Pinpoint the cell where the given text exists, returning its (x, y) midpoint coordinate. 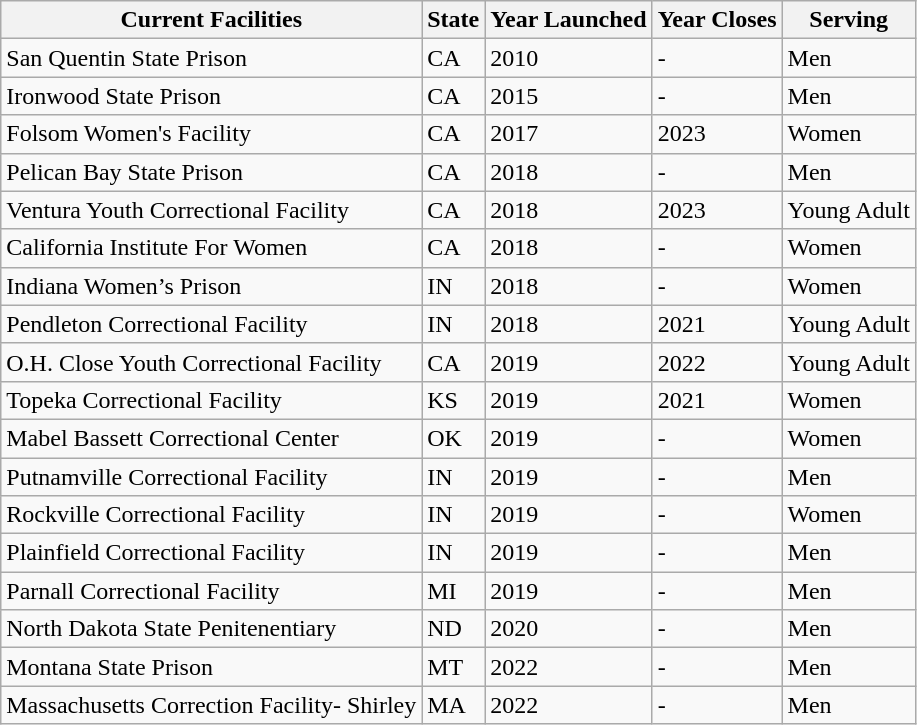
Indiana Women’s Prison (212, 286)
ND (454, 629)
MI (454, 591)
2010 (568, 58)
Pendleton Correctional Facility (212, 324)
Ironwood State Prison (212, 96)
Year Launched (568, 20)
Topeka Correctional Facility (212, 400)
O.H. Close Youth Correctional Facility (212, 362)
2020 (568, 629)
2017 (568, 134)
KS (454, 400)
San Quentin State Prison (212, 58)
Mabel Bassett Correctional Center (212, 438)
Serving (848, 20)
California Institute For Women (212, 248)
Montana State Prison (212, 667)
Folsom Women's Facility (212, 134)
Ventura Youth Correctional Facility (212, 210)
Putnamville Correctional Facility (212, 477)
Year Closes (717, 20)
State (454, 20)
MT (454, 667)
2015 (568, 96)
Pelican Bay State Prison (212, 172)
Rockville Correctional Facility (212, 515)
Current Facilities (212, 20)
Massachusetts Correction Facility- Shirley (212, 705)
Parnall Correctional Facility (212, 591)
OK (454, 438)
MA (454, 705)
North Dakota State Penitenentiary (212, 629)
Plainfield Correctional Facility (212, 553)
